From the cell containing the given text, extract its center point as [x, y] coordinate. 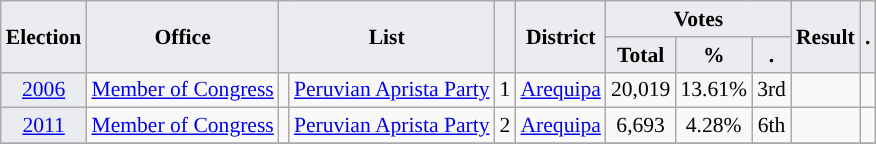
Result [826, 36]
3rd [772, 90]
% [714, 55]
20,019 [640, 90]
Office [182, 36]
6,693 [640, 126]
List [387, 36]
1 [506, 90]
Total [640, 55]
2006 [44, 90]
2 [506, 126]
13.61% [714, 90]
4.28% [714, 126]
Election [44, 36]
District [560, 36]
2011 [44, 126]
Votes [698, 19]
6th [772, 126]
